Search for the cell housing the specified text and yield its [x, y] center coordinate. 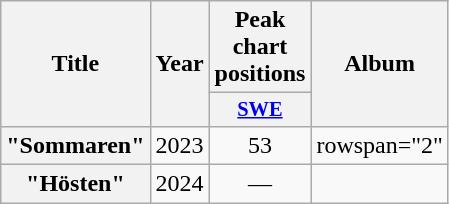
"Hösten" [76, 184]
2023 [180, 145]
53 [260, 145]
— [260, 184]
Title [76, 64]
2024 [180, 184]
Peak chart positions [260, 47]
SWE [260, 110]
Year [180, 64]
Album [380, 64]
rowspan="2" [380, 145]
"Sommaren" [76, 145]
